Return the (X, Y) coordinate for the center point of the cell that contains the specified text.  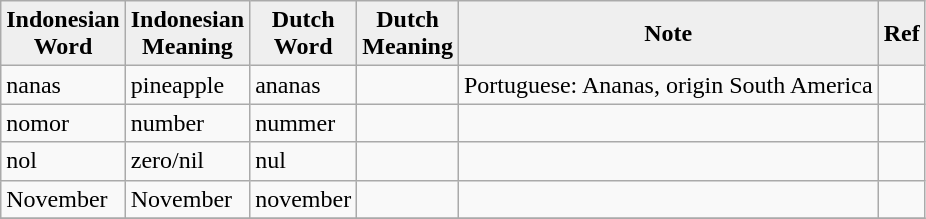
nomor (63, 123)
nol (63, 161)
nummer (304, 123)
Portuguese: Ananas, origin South America (668, 85)
Note (668, 34)
number (187, 123)
Dutch Meaning (408, 34)
nanas (63, 85)
nul (304, 161)
Ref (902, 34)
Dutch Word (304, 34)
zero/nil (187, 161)
november (304, 199)
Indonesian Meaning (187, 34)
Indonesian Word (63, 34)
pineapple (187, 85)
ananas (304, 85)
